Output the [x, y] coordinate of the center of the cell containing the given text.  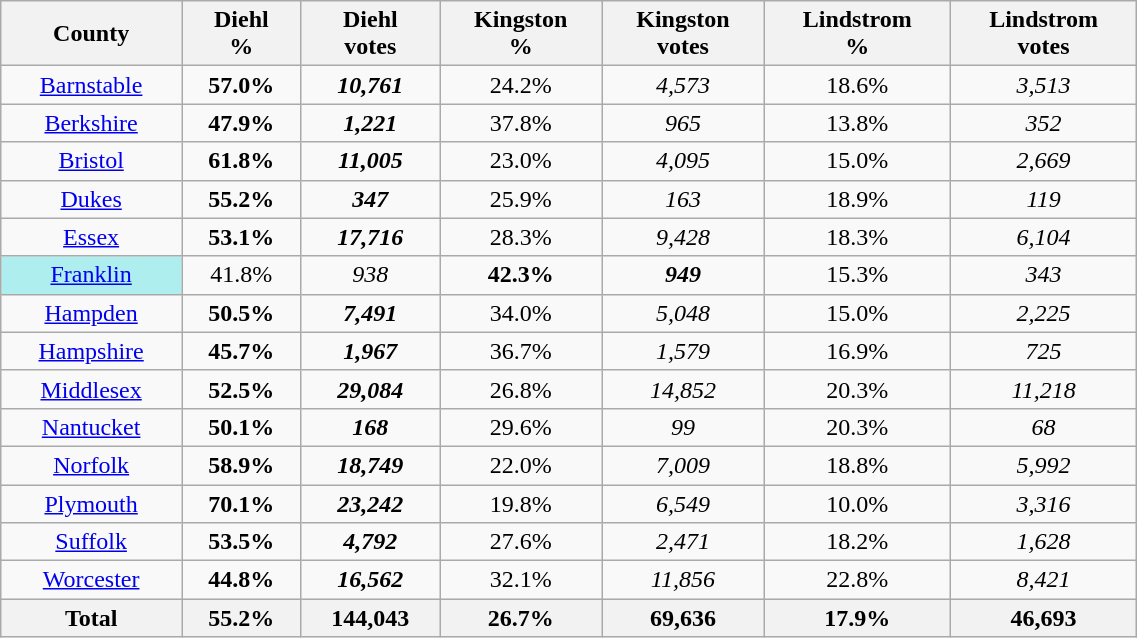
53.5% [242, 542]
11,218 [1043, 389]
58.9% [242, 465]
18.8% [857, 465]
Suffolk [92, 542]
Norfolk [92, 465]
Lindstromvotes [1043, 34]
57.0% [242, 85]
11,856 [683, 580]
2,471 [683, 542]
61.8% [242, 161]
69,636 [683, 618]
52.5% [242, 389]
Kingstonvotes [683, 34]
1,221 [370, 123]
29.6% [521, 427]
18.9% [857, 199]
22.8% [857, 580]
7,009 [683, 465]
Barnstable [92, 85]
347 [370, 199]
32.1% [521, 580]
119 [1043, 199]
1,579 [683, 351]
1,628 [1043, 542]
6,104 [1043, 237]
22.0% [521, 465]
7,491 [370, 313]
17.9% [857, 618]
18.2% [857, 542]
27.6% [521, 542]
26.8% [521, 389]
53.1% [242, 237]
Franklin [92, 275]
15.3% [857, 275]
5,992 [1043, 465]
24.2% [521, 85]
Bristol [92, 161]
938 [370, 275]
Worcester [92, 580]
144,043 [370, 618]
45.7% [242, 351]
6,549 [683, 503]
17,716 [370, 237]
16,562 [370, 580]
50.5% [242, 313]
11,005 [370, 161]
Diehlvotes [370, 34]
352 [1043, 123]
965 [683, 123]
163 [683, 199]
10,761 [370, 85]
Kingston% [521, 34]
Diehl% [242, 34]
28.3% [521, 237]
19.8% [521, 503]
26.7% [521, 618]
16.9% [857, 351]
29,084 [370, 389]
41.8% [242, 275]
Lindstrom% [857, 34]
42.3% [521, 275]
Middlesex [92, 389]
949 [683, 275]
Berkshire [92, 123]
18.3% [857, 237]
725 [1043, 351]
Total [92, 618]
50.1% [242, 427]
343 [1043, 275]
168 [370, 427]
9,428 [683, 237]
14,852 [683, 389]
25.9% [521, 199]
68 [1043, 427]
34.0% [521, 313]
5,048 [683, 313]
4,573 [683, 85]
44.8% [242, 580]
4,792 [370, 542]
Nantucket [92, 427]
99 [683, 427]
County [92, 34]
47.9% [242, 123]
23,242 [370, 503]
Hampshire [92, 351]
70.1% [242, 503]
2,669 [1043, 161]
8,421 [1043, 580]
1,967 [370, 351]
18.6% [857, 85]
3,316 [1043, 503]
3,513 [1043, 85]
18,749 [370, 465]
Dukes [92, 199]
Hampden [92, 313]
13.8% [857, 123]
23.0% [521, 161]
37.8% [521, 123]
10.0% [857, 503]
Essex [92, 237]
4,095 [683, 161]
46,693 [1043, 618]
2,225 [1043, 313]
Plymouth [92, 503]
36.7% [521, 351]
